Scan for the cell matching the given text and deliver its (x, y) coordinate at center. 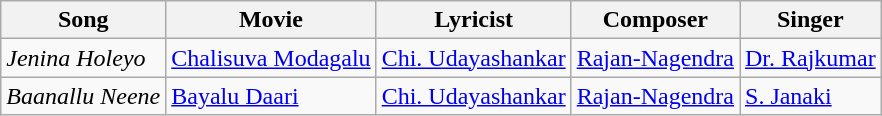
Song (84, 20)
Bayalu Daari (271, 96)
Lyricist (474, 20)
Chalisuva Modagalu (271, 58)
Jenina Holeyo (84, 58)
Movie (271, 20)
S. Janaki (811, 96)
Composer (655, 20)
Baanallu Neene (84, 96)
Singer (811, 20)
Dr. Rajkumar (811, 58)
